Scan for the cell matching the given text and deliver its (X, Y) coordinate at center. 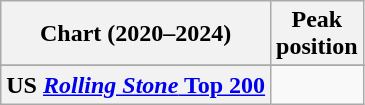
Chart (2020–2024) (136, 34)
Peakposition (317, 34)
US Rolling Stone Top 200 (136, 85)
